Locate the cell with the specified text and output its (X, Y) center coordinate. 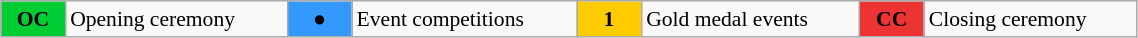
Closing ceremony (1030, 19)
Event competitions (464, 19)
● (319, 19)
Opening ceremony (176, 19)
1 (609, 19)
Gold medal events (750, 19)
OC (33, 19)
CC (892, 19)
